Provide the [X, Y] coordinate of the cell's center where the given text is located.  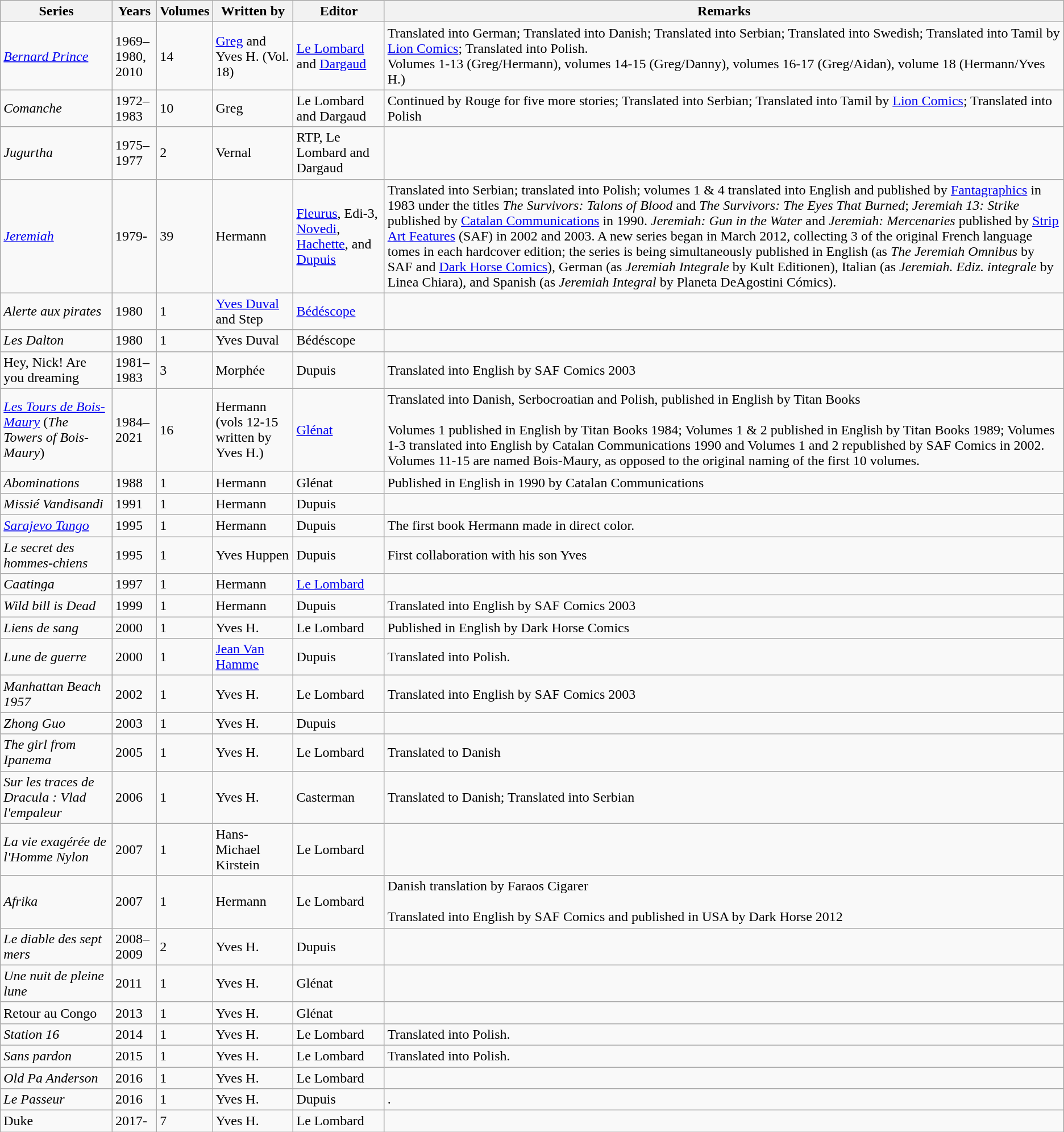
RTP, Le Lombard and Dargaud [339, 153]
Le Passeur [57, 1100]
The girl from Ipanema [57, 753]
Station 16 [57, 1034]
Duke [57, 1121]
2014 [134, 1034]
2006 [134, 797]
Years [134, 11]
Lune de guerre [57, 657]
Les Tours de Bois-Maury (The Towers of Bois-Maury) [57, 430]
1984–2021 [134, 430]
Greg andYves H. (Vol. 18) [253, 56]
1975–1977 [134, 153]
Une nuit de pleine lune [57, 984]
Published in English by Dark Horse Comics [724, 628]
Sans pardon [57, 1056]
Yves Huppen [253, 555]
First collaboration with his son Yves [724, 555]
1969–1980,2010 [134, 56]
Morphée [253, 370]
39 [185, 236]
Series [57, 11]
Hermann (vols 12-15 written by Yves H.) [253, 430]
. [724, 1100]
3 [185, 370]
2005 [134, 753]
Afrika [57, 902]
2003 [134, 723]
2011 [134, 984]
The first book Hermann made in direct color. [724, 525]
Sur les traces de Dracula : Vlad l'empaleur [57, 797]
Hans-Michael Kirstein [253, 849]
Continued by Rouge for five more stories; Translated into Serbian; Translated into Tamil by Lion Comics; Translated into Polish [724, 108]
Translated to Danish; Translated into Serbian [724, 797]
Remarks [724, 11]
Comanche [57, 108]
Yves Duval [253, 341]
1979- [134, 236]
Les Dalton [57, 341]
Retour au Congo [57, 1013]
Le diable des sept mers [57, 946]
14 [185, 56]
1991 [134, 504]
Vernal [253, 153]
Danish translation by Faraos CigarerTranslated into English by SAF Comics and published in USA by Dark Horse 2012 [724, 902]
Wild bill is Dead [57, 606]
Volumes [185, 11]
Greg [253, 108]
Le secret des hommes-chiens [57, 555]
La vie exagérée de l'Homme Nylon [57, 849]
2017- [134, 1121]
7 [185, 1121]
Fleurus, Edi-3, Novedi, Hachette, and Dupuis [339, 236]
2015 [134, 1056]
Caatinga [57, 584]
Sarajevo Tango [57, 525]
Liens de sang [57, 628]
10 [185, 108]
Jean Van Hamme [253, 657]
Abominations [57, 482]
2002 [134, 694]
Bernard Prince [57, 56]
Hey, Nick! Are you dreaming [57, 370]
1981–1983 [134, 370]
Zhong Guo [57, 723]
1997 [134, 584]
Yves Duval and Step [253, 312]
1972–1983 [134, 108]
Written by [253, 11]
Editor [339, 11]
Published in English in 1990 by Catalan Communications [724, 482]
2008–2009 [134, 946]
Missié Vandisandi [57, 504]
Casterman [339, 797]
Alerte aux pirates [57, 312]
Translated to Danish [724, 753]
1999 [134, 606]
Manhattan Beach 1957 [57, 694]
1988 [134, 482]
Old Pa Anderson [57, 1077]
16 [185, 430]
Jugurtha [57, 153]
2013 [134, 1013]
Jeremiah [57, 236]
